For the text-containing cell, return its midpoint in [x, y] coordinate format. 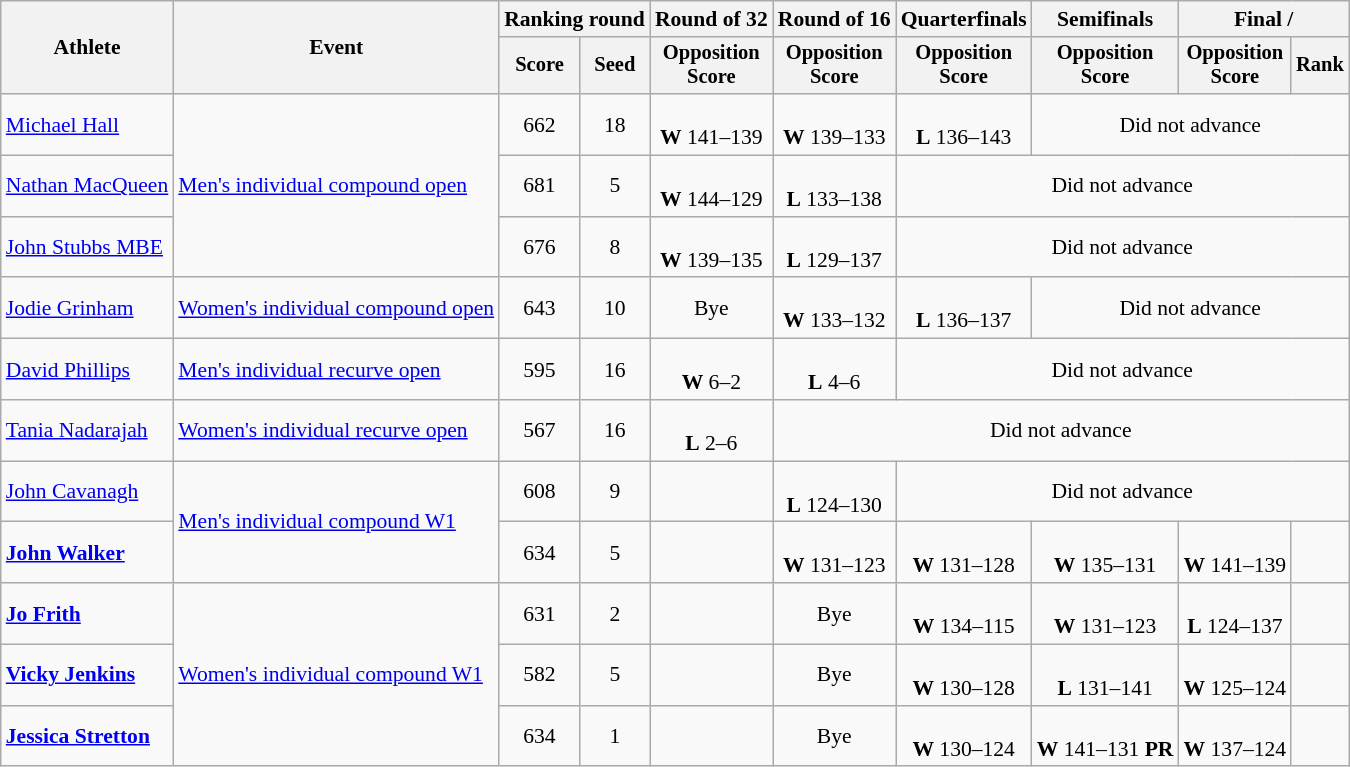
Men's individual compound open [336, 186]
608 [540, 492]
595 [540, 370]
L 4–6 [834, 370]
W 137–124 [1236, 736]
582 [540, 676]
W 134–115 [964, 614]
Quarterfinals [964, 19]
631 [540, 614]
Semifinals [1106, 19]
L 133–138 [834, 186]
Seed [615, 66]
1 [615, 736]
Jessica Stretton [88, 736]
W 141–131 PR [1106, 736]
9 [615, 492]
Women's individual compound W1 [336, 674]
Women's individual compound open [336, 308]
Tania Nadarajah [88, 430]
John Cavanagh [88, 492]
L 136–137 [964, 308]
676 [540, 248]
L 124–130 [834, 492]
18 [615, 124]
Jodie Grinham [88, 308]
W 125–124 [1236, 676]
W 130–124 [964, 736]
John Stubbs MBE [88, 248]
W 131–128 [964, 552]
Event [336, 48]
Ranking round [574, 19]
681 [540, 186]
W 139–135 [712, 248]
W 144–129 [712, 186]
W 130–128 [964, 676]
Rank [1320, 66]
John Walker [88, 552]
L 2–6 [712, 430]
Women's individual recurve open [336, 430]
Michael Hall [88, 124]
Nathan MacQueen [88, 186]
643 [540, 308]
L 131–141 [1106, 676]
Men's individual recurve open [336, 370]
David Phillips [88, 370]
L 124–137 [1236, 614]
W 139–133 [834, 124]
W 6–2 [712, 370]
W 133–132 [834, 308]
662 [540, 124]
567 [540, 430]
8 [615, 248]
Final / [1264, 19]
L 136–143 [964, 124]
W 135–131 [1106, 552]
10 [615, 308]
Athlete [88, 48]
Men's individual compound W1 [336, 522]
Round of 16 [834, 19]
2 [615, 614]
Jo Frith [88, 614]
Round of 32 [712, 19]
Vicky Jenkins [88, 676]
L 129–137 [834, 248]
Score [540, 66]
